Output the [X, Y] coordinate of the center of the cell containing the given text.  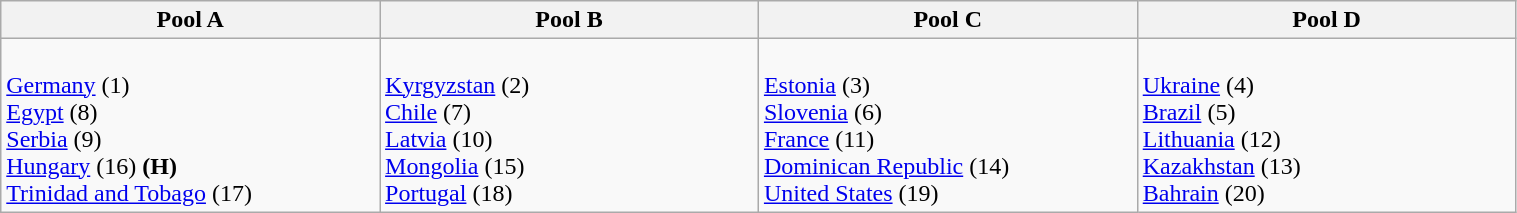
Estonia (3) Slovenia (6) France (11) Dominican Republic (14) United States (19) [948, 126]
Pool C [948, 20]
Germany (1) Egypt (8) Serbia (9) Hungary (16) (H) Trinidad and Tobago (17) [190, 126]
Pool A [190, 20]
Ukraine (4) Brazil (5) Lithuania (12) Kazakhstan (13) Bahrain (20) [1326, 126]
Pool B [570, 20]
Kyrgyzstan (2) Chile (7) Latvia (10) Mongolia (15) Portugal (18) [570, 126]
Pool D [1326, 20]
